Extract the [x, y] coordinate from the center of the cell holding the provided text.  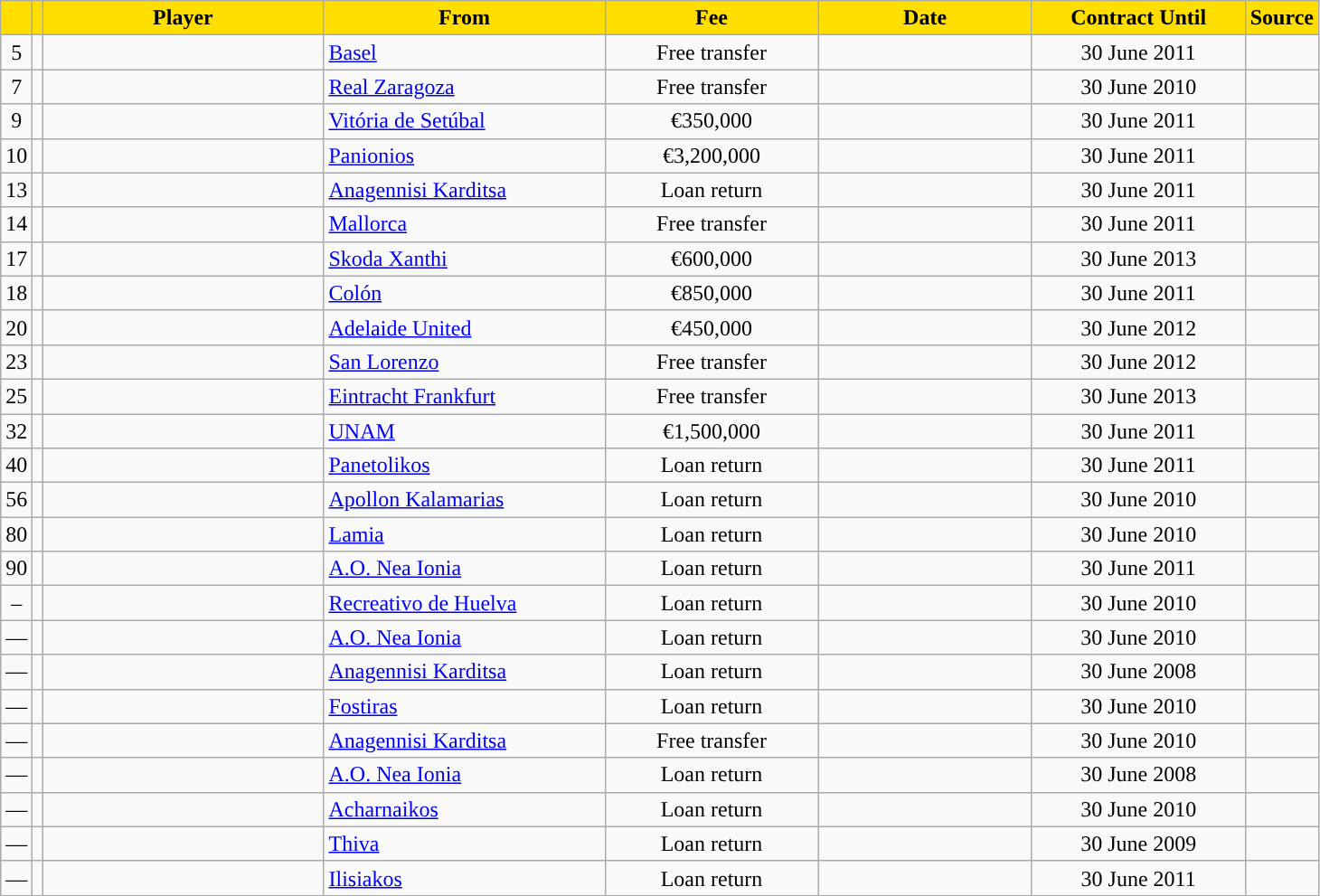
30 June 2009 [1138, 844]
From [465, 18]
Thiva [465, 844]
Acharnaikos [465, 809]
Ilisiakos [465, 878]
40 [16, 466]
Eintracht Frankfurt [465, 396]
€600,000 [712, 259]
Contract Until [1138, 18]
80 [16, 534]
23 [16, 362]
– [16, 603]
Fee [712, 18]
Fostiras [465, 706]
Basel [465, 52]
56 [16, 500]
€350,000 [712, 121]
32 [16, 431]
14 [16, 224]
UNAM [465, 431]
7 [16, 87]
Panetolikos [465, 466]
17 [16, 259]
Skoda Xanthi [465, 259]
Real Zaragoza [465, 87]
20 [16, 327]
€450,000 [712, 327]
90 [16, 569]
€3,200,000 [712, 156]
Vitória de Setúbal [465, 121]
Date [925, 18]
Panionios [465, 156]
Apollon Kalamarias [465, 500]
Adelaide United [465, 327]
Player [183, 18]
5 [16, 52]
10 [16, 156]
Colón [465, 293]
9 [16, 121]
18 [16, 293]
€1,500,000 [712, 431]
25 [16, 396]
San Lorenzo [465, 362]
Mallorca [465, 224]
Recreativo de Huelva [465, 603]
Lamia [465, 534]
€850,000 [712, 293]
13 [16, 190]
Source [1282, 18]
